Locate the cell with the specified text and output its [x, y] center coordinate. 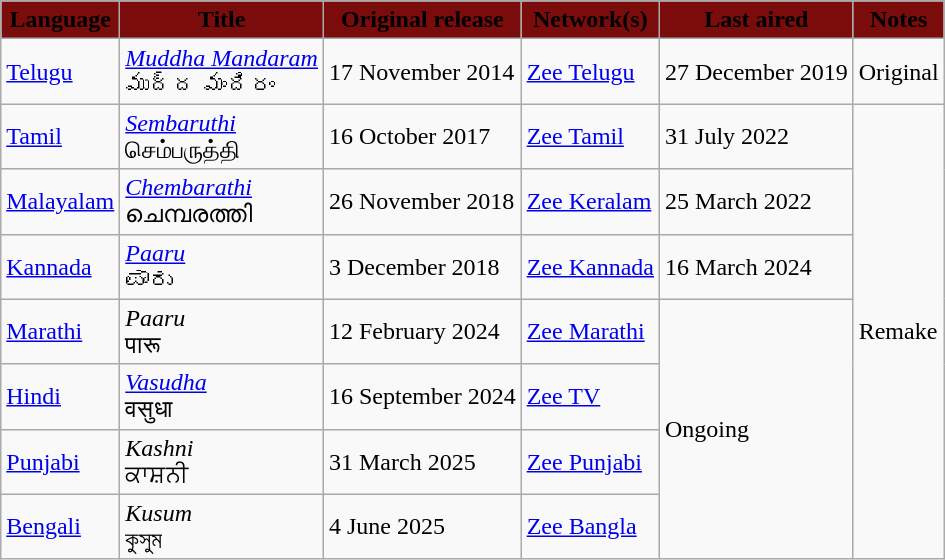
Kashni ਕਾਸ਼ਨੀ [222, 462]
16 September 2024 [422, 396]
Ongoing [757, 429]
Zee Bangla [590, 526]
Tamil [60, 136]
16 March 2024 [757, 266]
Last aired [757, 20]
Paaru ಪಾರು [222, 266]
12 February 2024 [422, 332]
Original [898, 72]
Network(s) [590, 20]
Bengali [60, 526]
Zee Keralam [590, 202]
Muddha Mandaram ముద్ద మందిరం [222, 72]
Malayalam [60, 202]
Kusum কুসুম [222, 526]
Vasudha वसुधा [222, 396]
Zee Tamil [590, 136]
Sembaruthi செம்பருத்தி [222, 136]
Title [222, 20]
Zee Kannada [590, 266]
31 March 2025 [422, 462]
Notes [898, 20]
31 July 2022 [757, 136]
Zee Punjabi [590, 462]
27 December 2019 [757, 72]
25 March 2022 [757, 202]
4 June 2025 [422, 526]
Punjabi [60, 462]
26 November 2018 [422, 202]
Hindi [60, 396]
Chembarathi ചെമ്പരത്തി [222, 202]
Kannada [60, 266]
3 December 2018 [422, 266]
16 October 2017 [422, 136]
Marathi [60, 332]
Paaru पारू [222, 332]
Language [60, 20]
17 November 2014 [422, 72]
Zee Telugu [590, 72]
Zee TV [590, 396]
Zee Marathi [590, 332]
Remake [898, 332]
Telugu [60, 72]
Original release [422, 20]
